Search for the cell housing the specified text and yield its [x, y] center coordinate. 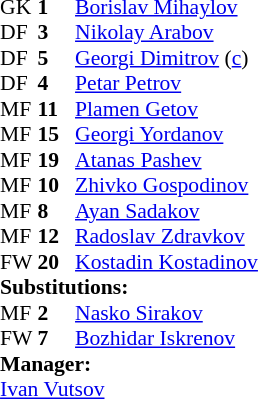
20 [57, 262]
Ayan Sadakov [166, 211]
Kostadin Kostadinov [166, 262]
15 [57, 135]
Plamen Getov [166, 109]
10 [57, 185]
12 [57, 237]
2 [57, 313]
Georgi Yordanov [166, 135]
Georgi Dimitrov (c) [166, 58]
Nasko Sirakov [166, 313]
Zhivko Gospodinov [166, 185]
5 [57, 58]
3 [57, 33]
8 [57, 211]
4 [57, 83]
19 [57, 160]
7 [57, 339]
Manager: [129, 364]
Nikolay Arabov [166, 33]
Substitutions: [129, 287]
Radoslav Zdravkov [166, 237]
Atanas Pashev [166, 160]
11 [57, 109]
Petar Petrov [166, 83]
Bozhidar Iskrenov [166, 339]
